Detect which cell encompasses the target text, then output its (x, y) center coordinate. 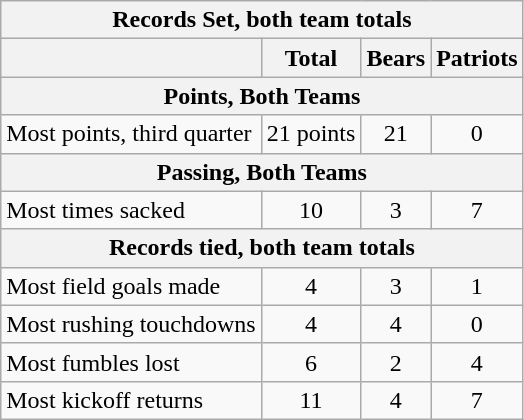
6 (311, 362)
Records Set, both team totals (262, 20)
Most field goals made (131, 286)
21 (396, 134)
Patriots (477, 58)
Most fumbles lost (131, 362)
Most kickoff returns (131, 400)
21 points (311, 134)
2 (396, 362)
Total (311, 58)
Bears (396, 58)
Most rushing touchdowns (131, 324)
Passing, Both Teams (262, 172)
1 (477, 286)
Points, Both Teams (262, 96)
10 (311, 210)
11 (311, 400)
Most times sacked (131, 210)
Most points, third quarter (131, 134)
Records tied, both team totals (262, 248)
